Pinpoint the cell where the given text exists, returning its (x, y) midpoint coordinate. 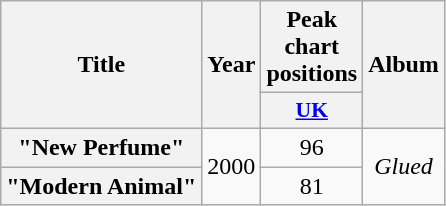
Year (232, 65)
Glued (404, 166)
Peak chart positions (312, 47)
96 (312, 147)
2000 (232, 166)
Album (404, 65)
81 (312, 185)
"Modern Animal" (102, 185)
UK (312, 111)
Title (102, 65)
"New Perfume" (102, 147)
